For the text-containing cell, return its midpoint in [X, Y] coordinate format. 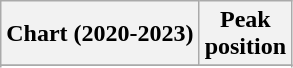
Peakposition [245, 34]
Chart (2020-2023) [100, 34]
